Return (x, y) of the center of cell containing provided text 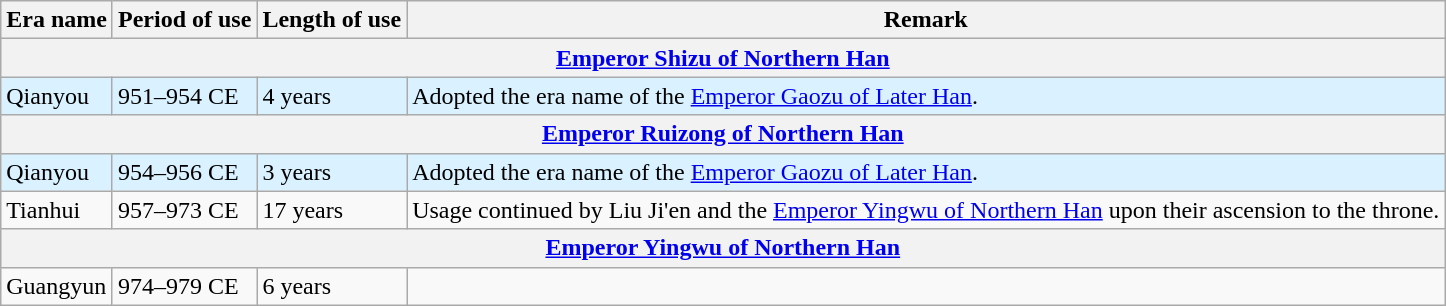
6 years (332, 286)
Emperor Shizu of Northern Han (723, 58)
957–973 CE (184, 210)
4 years (332, 96)
17 years (332, 210)
954–956 CE (184, 172)
Period of use (184, 20)
3 years (332, 172)
Tianhui (57, 210)
Emperor Yingwu of Northern Han (723, 248)
Era name (57, 20)
974–979 CE (184, 286)
Remark (926, 20)
951–954 CE (184, 96)
Emperor Ruizong of Northern Han (723, 134)
Guangyun (57, 286)
Length of use (332, 20)
Usage continued by Liu Ji'en and the Emperor Yingwu of Northern Han upon their ascension to the throne. (926, 210)
